Return [X, Y] of the center of cell containing provided text 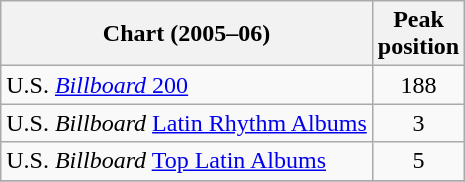
5 [418, 161]
U.S. Billboard 200 [187, 85]
Peakposition [418, 34]
188 [418, 85]
Chart (2005–06) [187, 34]
3 [418, 123]
U.S. Billboard Top Latin Albums [187, 161]
U.S. Billboard Latin Rhythm Albums [187, 123]
